Capture the cell that displays the provided text and extract its [x, y] central coordinate. 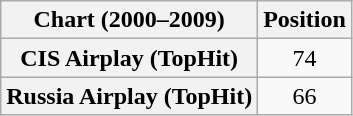
74 [305, 58]
CIS Airplay (TopHit) [130, 58]
Russia Airplay (TopHit) [130, 96]
66 [305, 96]
Chart (2000–2009) [130, 20]
Position [305, 20]
